Pinpoint the cell where the given text exists, returning its (X, Y) midpoint coordinate. 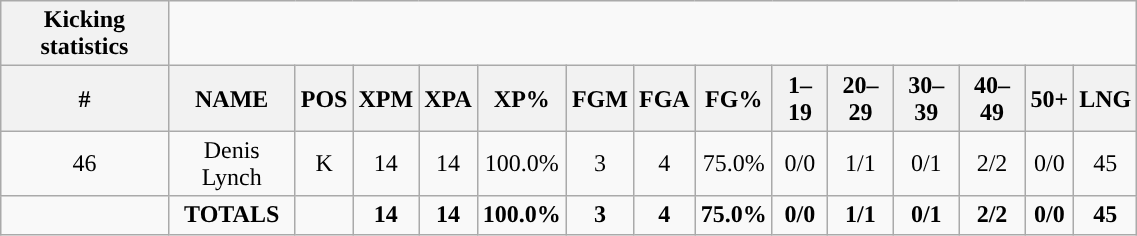
# (84, 98)
30–39 (926, 98)
Kicking statistics (84, 34)
K (324, 164)
Denis Lynch (232, 164)
1–19 (800, 98)
XPM (386, 98)
FG% (734, 98)
40–49 (992, 98)
50+ (1050, 98)
20–29 (861, 98)
FGM (600, 98)
LNG (1106, 98)
NAME (232, 98)
POS (324, 98)
XPA (448, 98)
TOTALS (232, 215)
FGA (664, 98)
46 (84, 164)
XP% (522, 98)
